Return [X, Y] of the center of cell containing provided text 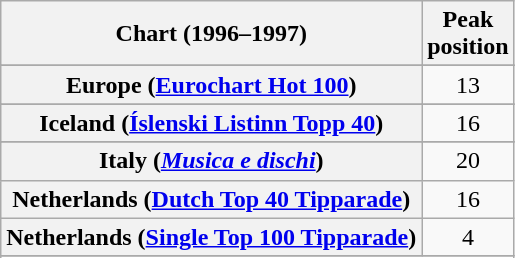
Peakposition [468, 34]
13 [468, 85]
Netherlands (Dutch Top 40 Tipparade) [212, 199]
Italy (Musica e dischi) [212, 161]
Netherlands (Single Top 100 Tipparade) [212, 237]
20 [468, 161]
Iceland (Íslenski Listinn Topp 40) [212, 123]
Chart (1996–1997) [212, 34]
Europe (Eurochart Hot 100) [212, 85]
4 [468, 237]
